Scan for the cell matching the given text and deliver its (x, y) coordinate at center. 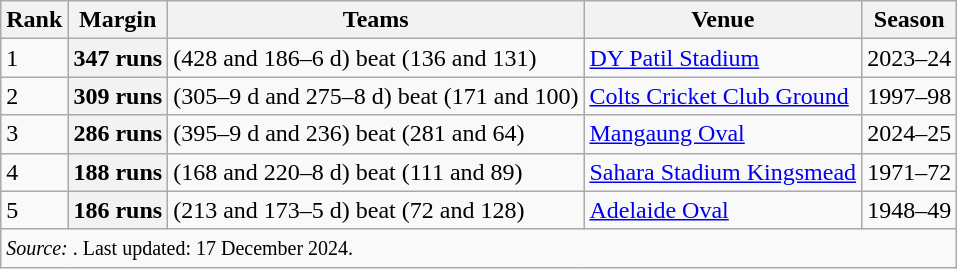
1948–49 (910, 210)
Sahara Stadium Kingsmead (723, 172)
(428 and 186–6 d) beat (136 and 131) (376, 58)
347 runs (118, 58)
Adelaide Oval (723, 210)
286 runs (118, 134)
Teams (376, 20)
Colts Cricket Club Ground (723, 96)
1 (34, 58)
1971–72 (910, 172)
Mangaung Oval (723, 134)
DY Patil Stadium (723, 58)
(213 and 173–5 d) beat (72 and 128) (376, 210)
(395–9 d and 236) beat (281 and 64) (376, 134)
Source: . Last updated: 17 December 2024. (479, 248)
188 runs (118, 172)
3 (34, 134)
2024–25 (910, 134)
(305–9 d and 275–8 d) beat (171 and 100) (376, 96)
1997–98 (910, 96)
Rank (34, 20)
309 runs (118, 96)
186 runs (118, 210)
Venue (723, 20)
5 (34, 210)
4 (34, 172)
Season (910, 20)
Margin (118, 20)
(168 and 220–8 d) beat (111 and 89) (376, 172)
2023–24 (910, 58)
2 (34, 96)
